From the cell containing the given text, extract its center point as [X, Y] coordinate. 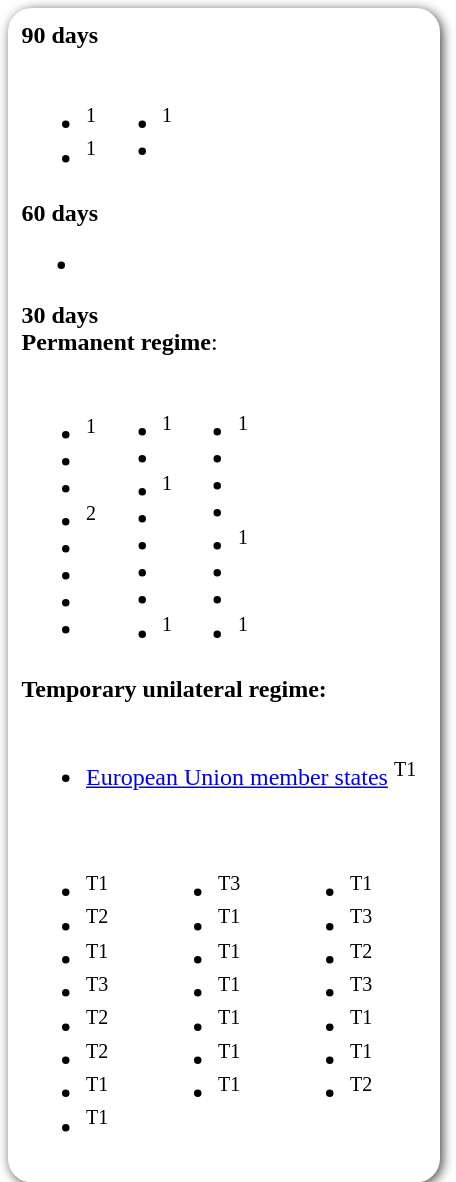
T3T1T1T1T1T1T1 [222, 992]
European Union member states T1 [220, 760]
1 [138, 124]
T1T2T1T3T2T2T1T1 [88, 992]
11 [60, 124]
12 [60, 514]
T1T3T2T3T1T1T2 [354, 992]
